Identify which cell holds the provided text, then report its (X, Y) central coordinate. 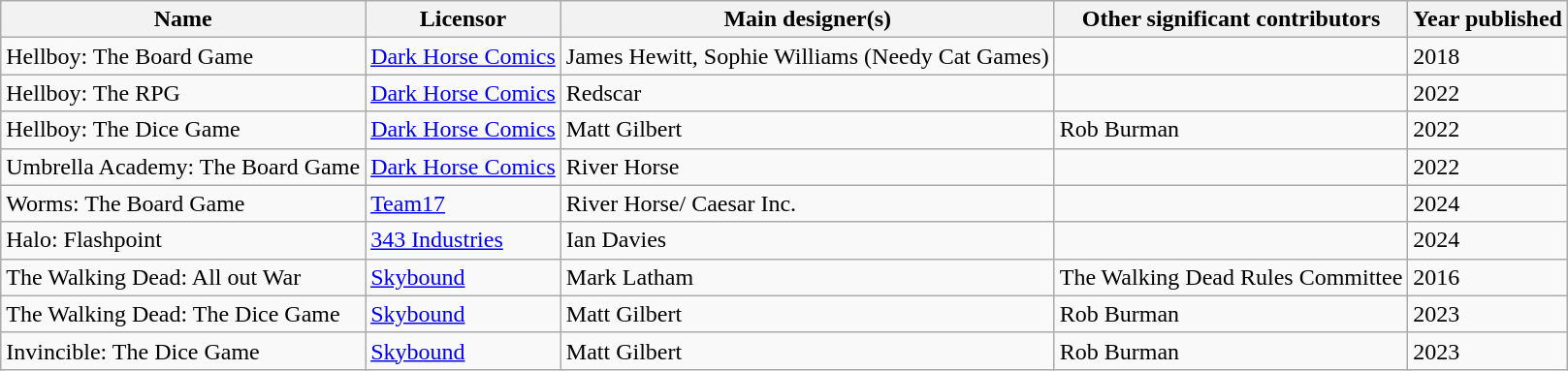
Worms: The Board Game (183, 203)
James Hewitt, Sophie Williams (Needy Cat Games) (807, 56)
Main designer(s) (807, 19)
Licensor (464, 19)
Other significant contributors (1232, 19)
Year published (1488, 19)
Name (183, 19)
Invincible: The Dice Game (183, 351)
River Horse (807, 167)
2016 (1488, 277)
Hellboy: The RPG (183, 93)
Ian Davies (807, 240)
Umbrella Academy: The Board Game (183, 167)
2018 (1488, 56)
343 Industries (464, 240)
Mark Latham (807, 277)
The Walking Dead: All out War (183, 277)
The Walking Dead: The Dice Game (183, 314)
Team17 (464, 203)
The Walking Dead Rules Committee (1232, 277)
Halo: Flashpoint (183, 240)
Redscar (807, 93)
Hellboy: The Board Game (183, 56)
Hellboy: The Dice Game (183, 130)
River Horse/ Caesar Inc. (807, 203)
